Provide the [X, Y] coordinate of the cell's center where the given text is located.  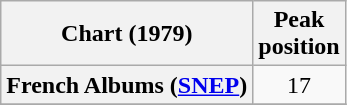
17 [299, 85]
Chart (1979) [127, 34]
French Albums (SNEP) [127, 85]
Peakposition [299, 34]
